Determine the [X, Y] coordinate at the center of the cell enclosing the given text.  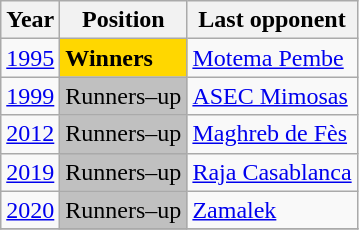
2012 [30, 134]
Motema Pembe [272, 58]
Raja Casablanca [272, 172]
1999 [30, 96]
Year [30, 20]
Winners [124, 58]
2020 [30, 210]
Position [124, 20]
Zamalek [272, 210]
Maghreb de Fès [272, 134]
Last opponent [272, 20]
1995 [30, 58]
2019 [30, 172]
ASEC Mimosas [272, 96]
